Identify which cell holds the provided text, then report its (x, y) central coordinate. 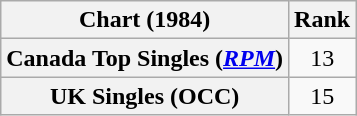
Rank (322, 20)
15 (322, 96)
UK Singles (OCC) (145, 96)
13 (322, 58)
Canada Top Singles (RPM) (145, 58)
Chart (1984) (145, 20)
